Capture the cell that displays the provided text and extract its (x, y) central coordinate. 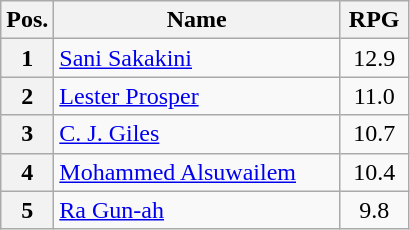
5 (28, 210)
4 (28, 172)
Name (197, 20)
Mohammed Alsuwailem (197, 172)
Lester Prosper (197, 96)
10.7 (374, 134)
Pos. (28, 20)
Sani Sakakini (197, 58)
1 (28, 58)
12.9 (374, 58)
Ra Gun-ah (197, 210)
9.8 (374, 210)
3 (28, 134)
C. J. Giles (197, 134)
2 (28, 96)
RPG (374, 20)
11.0 (374, 96)
10.4 (374, 172)
